For the text-containing cell, return its midpoint in [x, y] coordinate format. 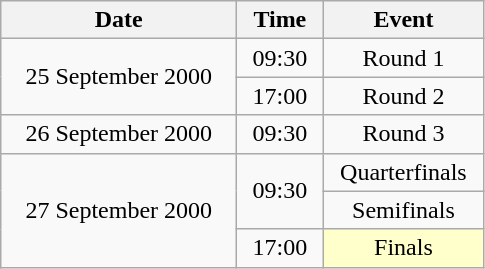
27 September 2000 [119, 210]
Semifinals [404, 210]
Round 2 [404, 96]
Round 3 [404, 134]
Time [280, 20]
25 September 2000 [119, 77]
Date [119, 20]
26 September 2000 [119, 134]
Round 1 [404, 58]
Event [404, 20]
Quarterfinals [404, 172]
Finals [404, 248]
